Output the [X, Y] coordinate of the center of the cell containing the given text.  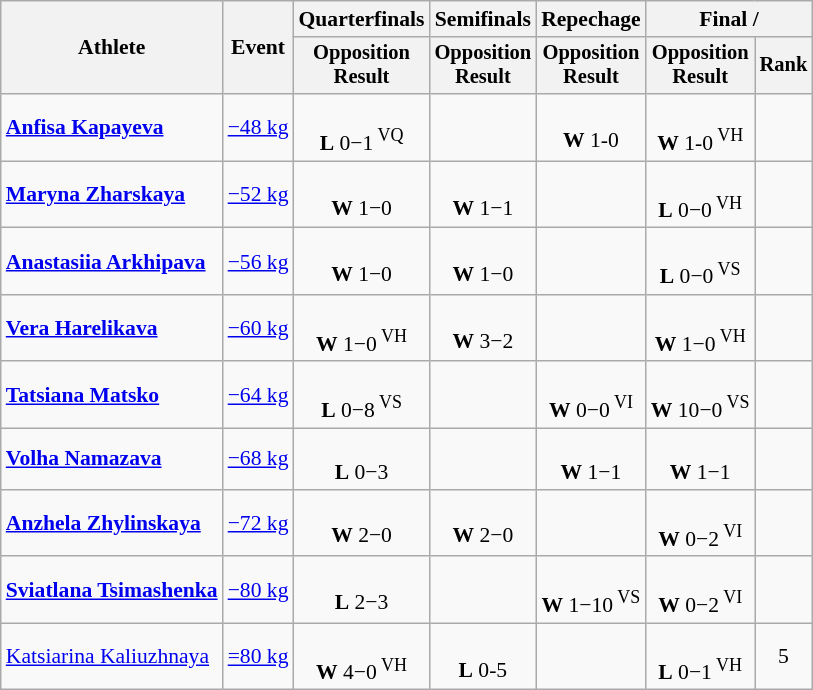
Tatsiana Matsko [112, 396]
W 1-0 VH [700, 128]
Athlete [112, 48]
Event [258, 48]
Semifinals [484, 19]
L 2−3 [362, 590]
Repechage [591, 19]
Vera Harelikava [112, 328]
L 0−0 VS [700, 262]
Maryna Zharskaya [112, 194]
−52 kg [258, 194]
5 [784, 656]
Volha Namazava [112, 460]
−68 kg [258, 460]
Sviatlana Tsimashenka [112, 590]
W 10−0 VS [700, 396]
L 0−0 VH [700, 194]
−60 kg [258, 328]
Final / [729, 19]
Rank [784, 66]
=80 kg [258, 656]
W 0−0 VI [591, 396]
Anzhela Zhylinskaya [112, 524]
W 4−0 VH [362, 656]
W 1-0 [591, 128]
Katsiarina Kaliuzhnaya [112, 656]
−56 kg [258, 262]
Anfisa Kapayeva [112, 128]
−80 kg [258, 590]
L 0−8 VS [362, 396]
L 0−1 VH [700, 656]
−64 kg [258, 396]
Anastasiia Arkhipava [112, 262]
−48 kg [258, 128]
L 0-5 [484, 656]
W 1−10 VS [591, 590]
L 0−3 [362, 460]
L 0−1 VQ [362, 128]
−72 kg [258, 524]
W 3−2 [484, 328]
Quarterfinals [362, 19]
